Locate the cell with the specified text and output its [X, Y] center coordinate. 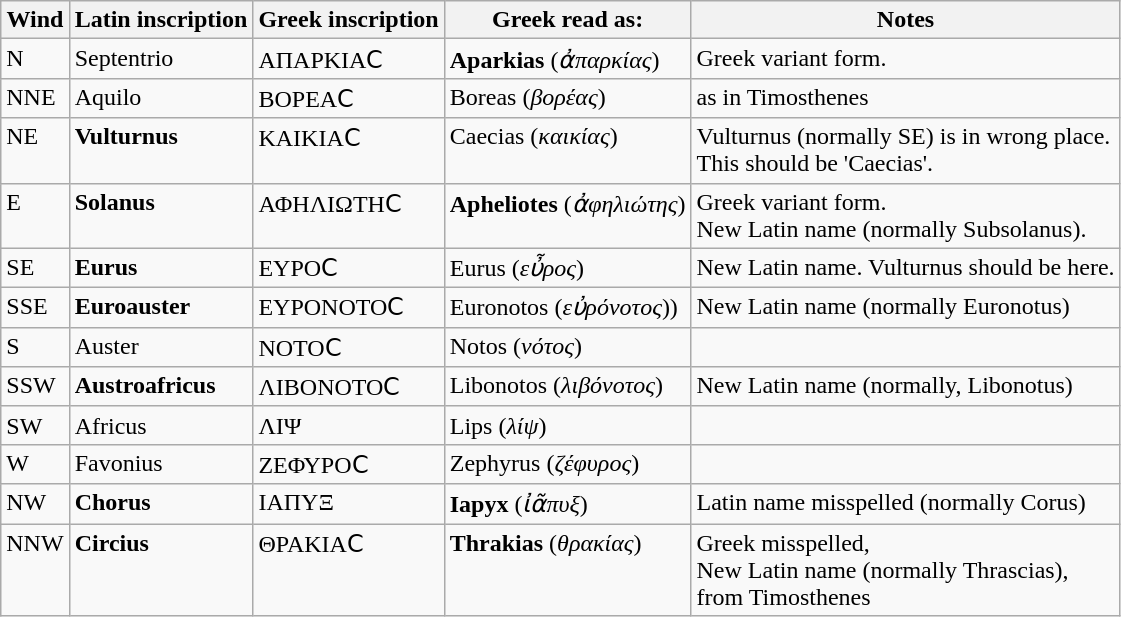
Boreas (βορέας) [568, 98]
S [35, 347]
Euroauster [161, 308]
Latin name misspelled (normally Corus) [906, 504]
Eurus [161, 268]
Greek misspelled, New Latin name (normally Thrascias), from Timosthenes [906, 570]
Wind [35, 20]
Austroafricus [161, 387]
ΑΠΑΡΚΙΑϹ [348, 59]
Eurus (εὖρος) [568, 268]
New Latin name (normally, Libonotus) [906, 387]
Septentrio [161, 59]
ΕΥΡΟΝΟΤΟϹ [348, 308]
ΖΕΦΥΡΟϹ [348, 464]
ΝΟΤΟϹ [348, 347]
SSW [35, 387]
New Latin name. Vulturnus should be here. [906, 268]
ΑΦΗΛΙΩΤΗϹ [348, 216]
Aparkias (ἀπαρκίας) [568, 59]
Vulturnus [161, 150]
SSE [35, 308]
Auster [161, 347]
ΛΙΒΟΝΟΤΟϹ [348, 387]
ΕΥΡΟϹ [348, 268]
ΘΡΑΚΙΑϹ [348, 570]
ΛΙΨ [348, 425]
NE [35, 150]
Latin inscription [161, 20]
Greek variant form.New Latin name (normally Subsolanus). [906, 216]
Vulturnus (normally SE) is in wrong place. This should be 'Caecias'. [906, 150]
Notos (νότος) [568, 347]
Greek inscription [348, 20]
Chorus [161, 504]
Zephyrus (ζέφυρος) [568, 464]
NW [35, 504]
Greek variant form. [906, 59]
NNW [35, 570]
Iapyx (ἰᾶπυξ) [568, 504]
Notes [906, 20]
NNE [35, 98]
ΒΟΡΕΑϹ [348, 98]
W [35, 464]
N [35, 59]
Thrakias (θρακίας) [568, 570]
Favonius [161, 464]
E [35, 216]
Circius [161, 570]
Libonotos (λιβόνοτος) [568, 387]
Euronotos (εὐρόνοτος)) [568, 308]
Aquilo [161, 98]
Africus [161, 425]
Caecias (καικίας) [568, 150]
Solanus [161, 216]
Lips (λίψ) [568, 425]
as in Timosthenes [906, 98]
Greek read as: [568, 20]
New Latin name (normally Euronotus) [906, 308]
Apheliotes (ἀφηλιώτης) [568, 216]
ΚΑΙΚΙΑϹ [348, 150]
SE [35, 268]
ΙΑΠΥΞ [348, 504]
SW [35, 425]
